Locate the cell with the specified text and output its [x, y] center coordinate. 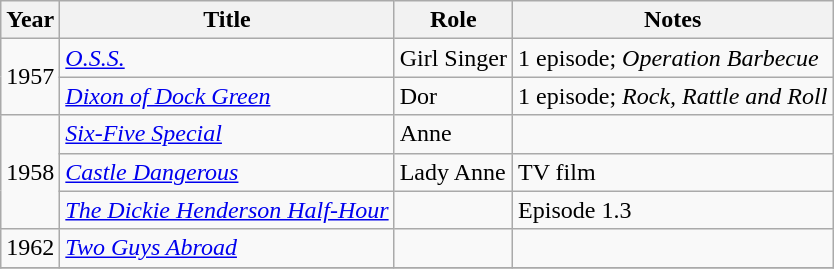
Dixon of Dock Green [227, 96]
1962 [30, 248]
Lady Anne [453, 172]
The Dickie Henderson Half-Hour [227, 210]
Year [30, 20]
1 episode; Rock, Rattle and Roll [673, 96]
Anne [453, 134]
Castle Dangerous [227, 172]
Dor [453, 96]
TV film [673, 172]
Title [227, 20]
Girl Singer [453, 58]
Notes [673, 20]
1 episode; Operation Barbecue [673, 58]
1958 [30, 172]
Two Guys Abroad [227, 248]
Six-Five Special [227, 134]
Episode 1.3 [673, 210]
1957 [30, 77]
O.S.S. [227, 58]
Role [453, 20]
